From the cell containing the given text, extract its center point as (x, y) coordinate. 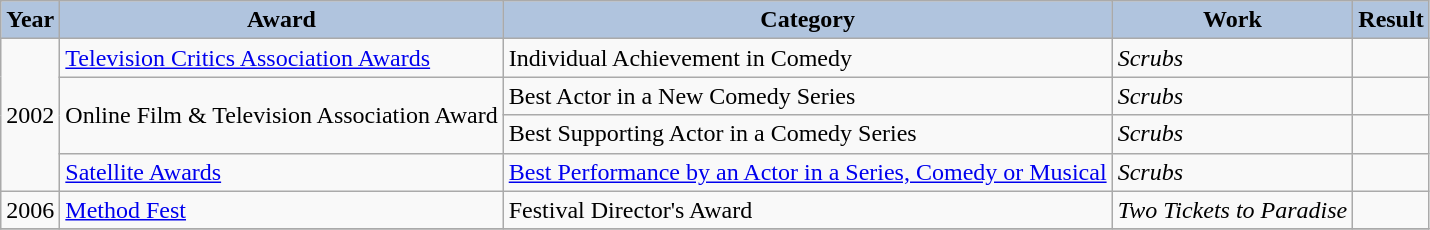
Result (1391, 20)
Method Fest (282, 210)
Best Actor in a New Comedy Series (808, 96)
Year (30, 20)
Best Supporting Actor in a Comedy Series (808, 134)
Online Film & Television Association Award (282, 115)
Award (282, 20)
Best Performance by an Actor in a Series, Comedy or Musical (808, 172)
Television Critics Association Awards (282, 58)
Satellite Awards (282, 172)
Festival Director's Award (808, 210)
Category (808, 20)
Individual Achievement in Comedy (808, 58)
Two Tickets to Paradise (1232, 210)
2006 (30, 210)
2002 (30, 115)
Work (1232, 20)
